Pinpoint the cell where the given text exists, returning its (x, y) midpoint coordinate. 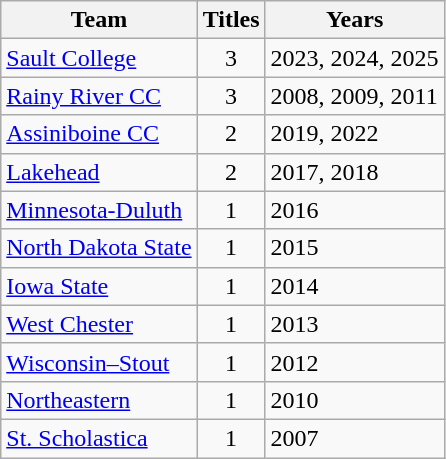
2007 (354, 438)
2012 (354, 362)
Lakehead (99, 172)
Wisconsin–Stout (99, 362)
2016 (354, 210)
Northeastern (99, 400)
2015 (354, 248)
2019, 2022 (354, 134)
2013 (354, 324)
Team (99, 20)
West Chester (99, 324)
Years (354, 20)
2010 (354, 400)
2017, 2018 (354, 172)
Rainy River CC (99, 96)
Minnesota-Duluth (99, 210)
2014 (354, 286)
Iowa State (99, 286)
2023, 2024, 2025 (354, 58)
Sault College (99, 58)
Assiniboine CC (99, 134)
North Dakota State (99, 248)
2008, 2009, 2011 (354, 96)
Titles (231, 20)
St. Scholastica (99, 438)
